Search for the cell housing the specified text and yield its (x, y) center coordinate. 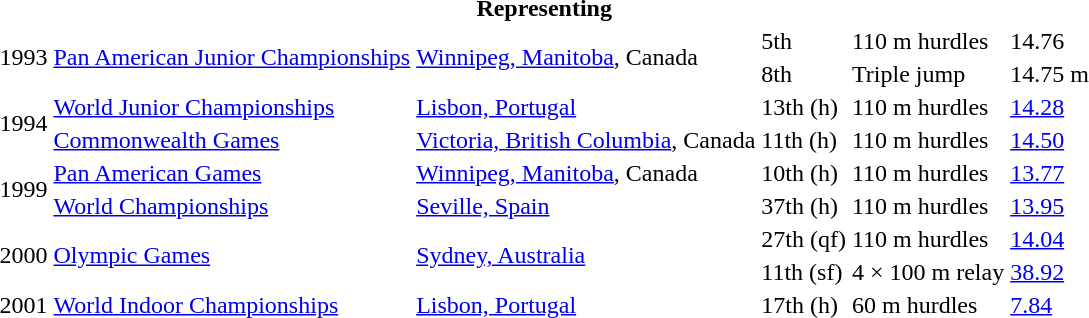
4 × 100 m relay (928, 272)
Pan American Games (232, 173)
Sydney, Australia (586, 256)
Commonwealth Games (232, 140)
World Championships (232, 206)
Seville, Spain (586, 206)
11th (sf) (804, 272)
37th (h) (804, 206)
Olympic Games (232, 256)
Pan American Junior Championships (232, 58)
Lisbon, Portugal (586, 107)
8th (804, 74)
World Junior Championships (232, 107)
Victoria, British Columbia, Canada (586, 140)
10th (h) (804, 173)
11th (h) (804, 140)
27th (qf) (804, 239)
Triple jump (928, 74)
13th (h) (804, 107)
5th (804, 41)
